Capture the cell that displays the provided text and extract its (x, y) central coordinate. 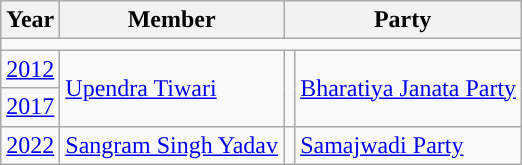
2012 (30, 69)
Bharatiya Janata Party (408, 88)
Upendra Tiwari (172, 88)
Sangram Singh Yadav (172, 145)
2017 (30, 107)
Year (30, 20)
Member (172, 20)
Party (403, 20)
2022 (30, 145)
Samajwadi Party (408, 145)
